Extract the [x, y] coordinate from the center of the cell holding the provided text.  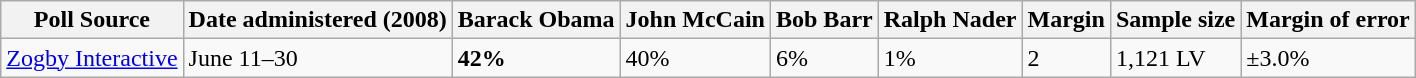
John McCain [695, 20]
Sample size [1175, 20]
±3.0% [1328, 58]
Ralph Nader [950, 20]
Zogby Interactive [92, 58]
Bob Barr [824, 20]
Poll Source [92, 20]
42% [536, 58]
1,121 LV [1175, 58]
June 11–30 [318, 58]
Date administered (2008) [318, 20]
6% [824, 58]
2 [1066, 58]
Barack Obama [536, 20]
Margin of error [1328, 20]
1% [950, 58]
Margin [1066, 20]
40% [695, 58]
